Identify which cell holds the provided text, then report its (x, y) central coordinate. 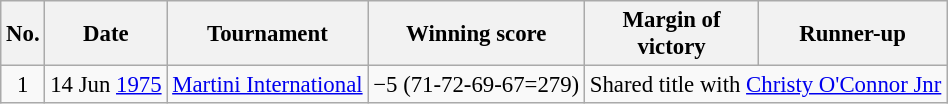
14 Jun 1975 (106, 85)
Runner-up (853, 34)
Margin ofvictory (672, 34)
Shared title with Christy O'Connor Jnr (766, 85)
Martini International (268, 85)
1 (23, 85)
Date (106, 34)
Tournament (268, 34)
Winning score (476, 34)
−5 (71-72-69-67=279) (476, 85)
No. (23, 34)
